Determine the [X, Y] coordinate at the center of the cell enclosing the given text.  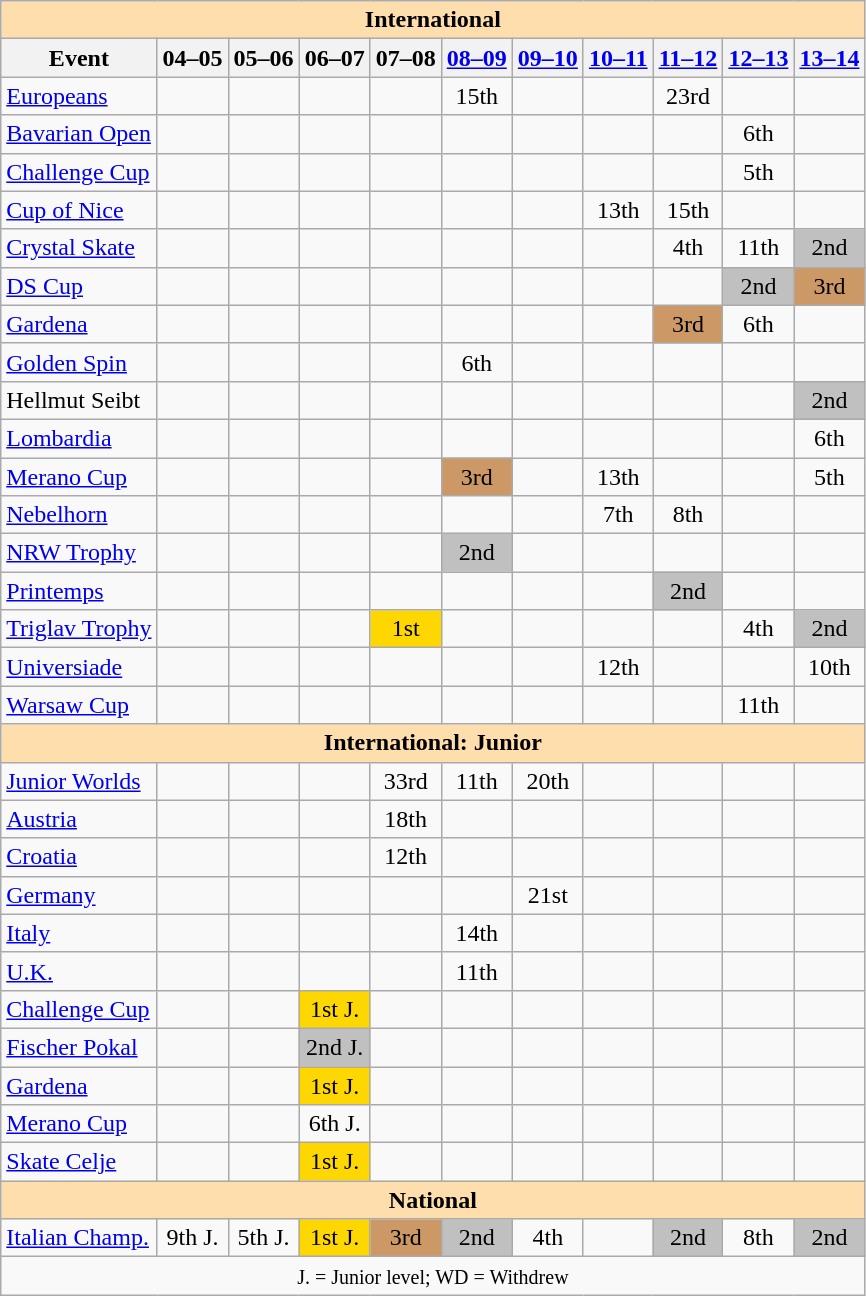
Event [79, 58]
DS Cup [79, 286]
Croatia [79, 857]
05–06 [264, 58]
6th J. [334, 1124]
20th [548, 781]
Bavarian Open [79, 134]
Lombardia [79, 438]
Cup of Nice [79, 210]
Hellmut Seibt [79, 400]
Nebelhorn [79, 515]
Fischer Pokal [79, 1047]
National [433, 1200]
Crystal Skate [79, 248]
07–08 [406, 58]
04–05 [192, 58]
Golden Spin [79, 362]
International [433, 20]
Skate Celje [79, 1162]
J. = Junior level; WD = Withdrew [433, 1276]
1st [406, 629]
33rd [406, 781]
Warsaw Cup [79, 705]
14th [476, 933]
Junior Worlds [79, 781]
21st [548, 895]
12–13 [758, 58]
Italy [79, 933]
Germany [79, 895]
2nd J. [334, 1047]
18th [406, 819]
Triglav Trophy [79, 629]
10th [830, 667]
09–10 [548, 58]
13–14 [830, 58]
International: Junior [433, 743]
06–07 [334, 58]
Europeans [79, 96]
U.K. [79, 971]
10–11 [618, 58]
23rd [688, 96]
9th J. [192, 1238]
7th [618, 515]
Universiade [79, 667]
Printemps [79, 591]
Austria [79, 819]
11–12 [688, 58]
Italian Champ. [79, 1238]
NRW Trophy [79, 553]
5th J. [264, 1238]
08–09 [476, 58]
